Pinpoint the cell where the given text exists, returning its (x, y) midpoint coordinate. 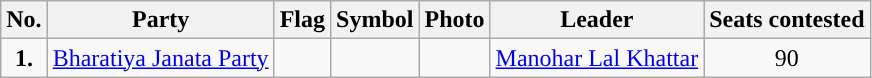
Flag (302, 20)
Symbol (375, 20)
No. (24, 20)
90 (787, 58)
1. (24, 58)
Photo (454, 20)
Seats contested (787, 20)
Party (160, 20)
Manohar Lal Khattar (597, 58)
Leader (597, 20)
Bharatiya Janata Party (160, 58)
